Provide the (x, y) coordinate of the cell's center where the given text is located.  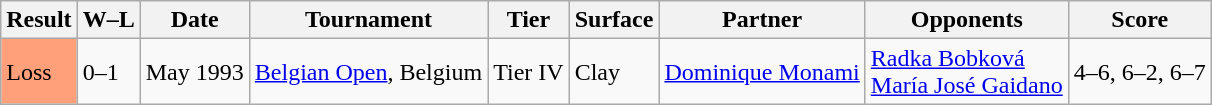
Result (39, 20)
0–1 (108, 72)
Partner (762, 20)
Clay (614, 72)
Opponents (966, 20)
Belgian Open, Belgium (368, 72)
May 1993 (194, 72)
Date (194, 20)
Radka Bobková María José Gaidano (966, 72)
Tournament (368, 20)
W–L (108, 20)
Surface (614, 20)
Dominique Monami (762, 72)
Tier (529, 20)
Loss (39, 72)
Score (1140, 20)
Tier IV (529, 72)
4–6, 6–2, 6–7 (1140, 72)
